Pinpoint the cell where the given text exists, returning its [X, Y] midpoint coordinate. 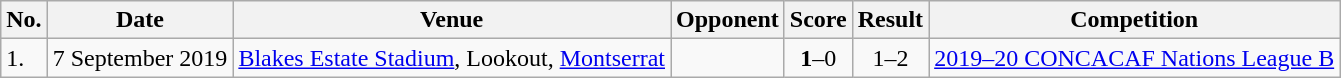
Venue [452, 20]
1–0 [818, 58]
Opponent [728, 20]
1. [24, 58]
No. [24, 20]
Date [140, 20]
7 September 2019 [140, 58]
2019–20 CONCACAF Nations League B [1134, 58]
Score [818, 20]
Blakes Estate Stadium, Lookout, Montserrat [452, 58]
Result [890, 20]
Competition [1134, 20]
1–2 [890, 58]
